Provide the (X, Y) coordinate of the cell's center where the given text is located.  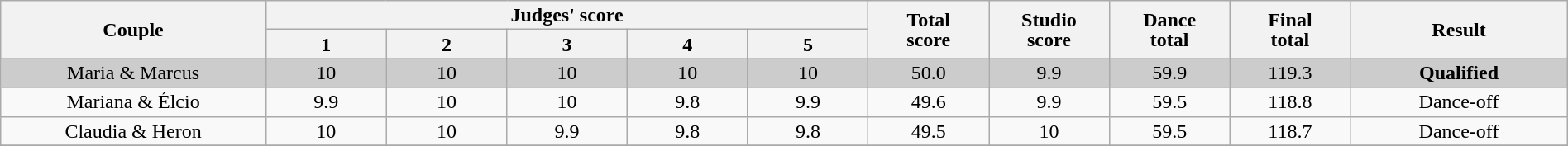
Mariana & Élcio (134, 102)
Claudia & Heron (134, 130)
5 (808, 45)
Studioscore (1049, 30)
Dancetotal (1169, 30)
4 (687, 45)
2 (447, 45)
Qualified (1459, 73)
Result (1459, 30)
50.0 (929, 73)
Judges' score (567, 15)
49.5 (929, 130)
Totalscore (929, 30)
59.9 (1169, 73)
Couple (134, 30)
1 (326, 45)
Maria & Marcus (134, 73)
118.7 (1290, 130)
119.3 (1290, 73)
49.6 (929, 102)
118.8 (1290, 102)
Finaltotal (1290, 30)
3 (567, 45)
